Output the [X, Y] coordinate of the center of the cell containing the given text.  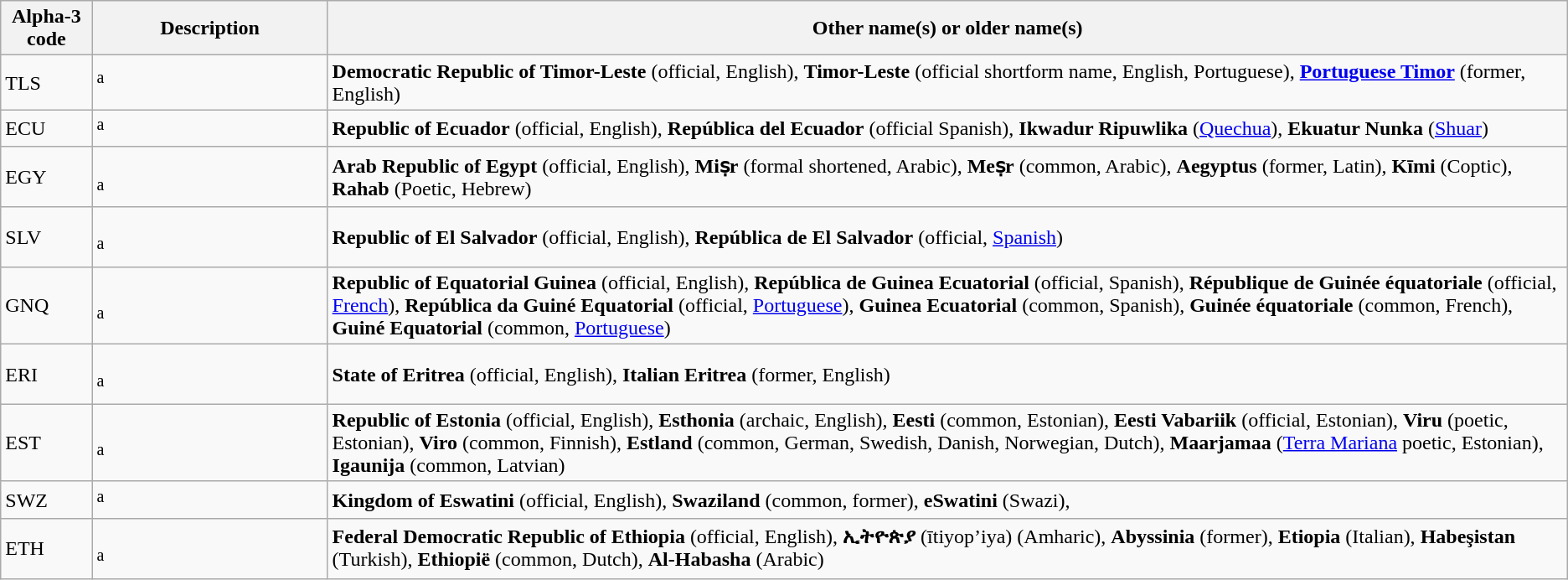
Republic of El Salvador (official, English), República de El Salvador (official, Spanish) [947, 237]
ERI [47, 375]
Kingdom of Eswatini (official, English), Swaziland (common, former), eSwatini (Swazi), [947, 500]
GNQ [47, 306]
State of Eritrea (official, English), Italian Eritrea (former, English) [947, 375]
Alpha-3 code [47, 28]
SLV [47, 237]
EST [47, 443]
Republic of Ecuador (official, English), República del Ecuador (official Spanish), Ikwadur Ripuwlika (Quechua), Ekuatur Nunka (Shuar) [947, 129]
SWZ [47, 500]
ETH [47, 549]
TLS [47, 82]
Other name(s) or older name(s) [947, 28]
EGY [47, 177]
Description [209, 28]
ECU [47, 129]
